Search for the cell housing the specified text and yield its (X, Y) center coordinate. 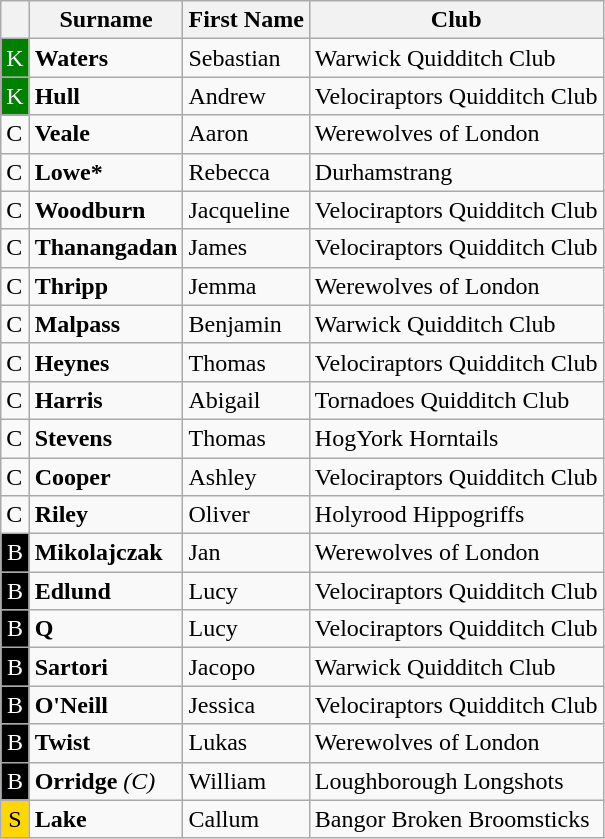
Aaron (246, 134)
Jan (246, 553)
Abigail (246, 400)
Thanangadan (106, 248)
Sebastian (246, 58)
Holyrood Hippogriffs (456, 515)
Mikolajczak (106, 553)
Lake (106, 819)
First Name (246, 20)
Q (106, 629)
Jacqueline (246, 210)
William (246, 781)
S (15, 819)
Ashley (246, 477)
Orridge (C) (106, 781)
Harris (106, 400)
Malpass (106, 324)
Sartori (106, 667)
Lowe* (106, 172)
HogYork Horntails (456, 438)
Jemma (246, 286)
Tornadoes Quidditch Club (456, 400)
Oliver (246, 515)
Hull (106, 96)
Twist (106, 743)
Andrew (246, 96)
Club (456, 20)
Benjamin (246, 324)
James (246, 248)
Woodburn (106, 210)
Jacopo (246, 667)
Loughborough Longshots (456, 781)
Heynes (106, 362)
Surname (106, 20)
O'Neill (106, 705)
Rebecca (246, 172)
Bangor Broken Broomsticks (456, 819)
Stevens (106, 438)
Veale (106, 134)
Lukas (246, 743)
Cooper (106, 477)
Waters (106, 58)
Durhamstrang (456, 172)
Jessica (246, 705)
Edlund (106, 591)
Riley (106, 515)
Callum (246, 819)
Thripp (106, 286)
